Return the (x, y) coordinate for the center point of the cell that contains the specified text.  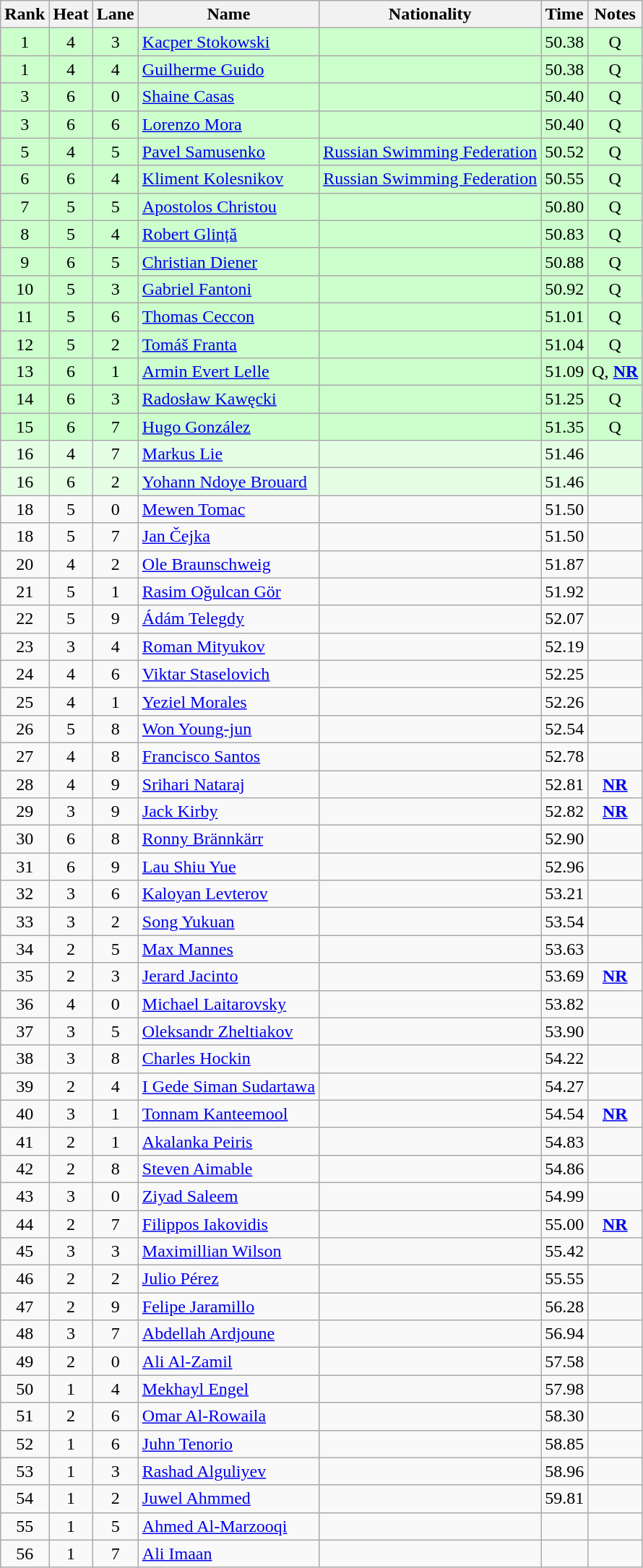
58.85 (565, 1444)
Tomáš Franta (228, 345)
29 (25, 812)
Juhn Tenorio (228, 1444)
56.94 (565, 1334)
58.30 (565, 1416)
38 (25, 1059)
Apostolos Christou (228, 207)
31 (25, 867)
Nationality (431, 14)
Ali Al-Zamil (228, 1361)
Heat (71, 14)
46 (25, 1279)
Markus Lie (228, 454)
53.82 (565, 1004)
53.69 (565, 976)
Kliment Kolesnikov (228, 179)
I Gede Siman Sudartawa (228, 1086)
Name (228, 14)
51.04 (565, 345)
Time (565, 14)
54.54 (565, 1114)
57.58 (565, 1361)
52.07 (565, 619)
Lorenzo Mora (228, 124)
39 (25, 1086)
36 (25, 1004)
52.19 (565, 646)
51 (25, 1416)
Ádám Telegdy (228, 619)
Christian Diener (228, 261)
50.55 (565, 179)
51.92 (565, 592)
Gabriel Fantoni (228, 289)
28 (25, 784)
32 (25, 894)
57.98 (565, 1389)
51.35 (565, 427)
52.81 (565, 784)
53 (25, 1471)
35 (25, 976)
50.88 (565, 261)
37 (25, 1031)
56.28 (565, 1307)
Pavel Samusenko (228, 152)
Jack Kirby (228, 812)
Viktar Staselovich (228, 674)
43 (25, 1196)
Felipe Jaramillo (228, 1307)
Robert Glință (228, 234)
30 (25, 839)
Ole Braunschweig (228, 564)
51.01 (565, 316)
Ronny Brännkärr (228, 839)
51.25 (565, 399)
Notes (616, 14)
52.90 (565, 839)
Omar Al-Rowaila (228, 1416)
Lane (116, 14)
54.27 (565, 1086)
50 (25, 1389)
Roman Mityukov (228, 646)
Yeziel Morales (228, 701)
50.52 (565, 152)
45 (25, 1252)
50.80 (565, 207)
Mewen Tomac (228, 509)
55.55 (565, 1279)
54.99 (565, 1196)
Julio Pérez (228, 1279)
54 (25, 1499)
55.42 (565, 1252)
14 (25, 399)
44 (25, 1224)
Abdellah Ardjoune (228, 1334)
Tonnam Kanteemool (228, 1114)
52.25 (565, 674)
34 (25, 949)
33 (25, 922)
12 (25, 345)
20 (25, 564)
Yohann Ndoye Brouard (228, 482)
Song Yukuan (228, 922)
Filippos Iakovidis (228, 1224)
Michael Laitarovsky (228, 1004)
Jerard Jacinto (228, 976)
Rashad Alguliyev (228, 1471)
47 (25, 1307)
Steven Aimable (228, 1169)
24 (25, 674)
Maximillian Wilson (228, 1252)
Kacper Stokowski (228, 42)
Kaloyan Levterov (228, 894)
13 (25, 372)
52.78 (565, 756)
Thomas Ceccon (228, 316)
53.21 (565, 894)
53.63 (565, 949)
Won Young-jun (228, 729)
56 (25, 1554)
55.00 (565, 1224)
54.86 (565, 1169)
27 (25, 756)
10 (25, 289)
Oleksandr Zheltiakov (228, 1031)
15 (25, 427)
Jan Čejka (228, 537)
Ahmed Al-Marzooqi (228, 1526)
Rasim Oğulcan Gör (228, 592)
Armin Evert Lelle (228, 372)
Francisco Santos (228, 756)
26 (25, 729)
41 (25, 1141)
Ziyad Saleem (228, 1196)
49 (25, 1361)
54.83 (565, 1141)
Lau Shiu Yue (228, 867)
Ali Imaan (228, 1554)
59.81 (565, 1499)
Srihari Nataraj (228, 784)
Guilherme Guido (228, 69)
51.09 (565, 372)
52.96 (565, 867)
Mekhayl Engel (228, 1389)
50.83 (565, 234)
52.26 (565, 701)
53.90 (565, 1031)
42 (25, 1169)
11 (25, 316)
25 (25, 701)
Q, NR (616, 372)
Radosław Kawęcki (228, 399)
50.92 (565, 289)
51.87 (565, 564)
48 (25, 1334)
Max Mannes (228, 949)
Charles Hockin (228, 1059)
23 (25, 646)
53.54 (565, 922)
52 (25, 1444)
52.82 (565, 812)
54.22 (565, 1059)
22 (25, 619)
52.54 (565, 729)
Akalanka Peiris (228, 1141)
58.96 (565, 1471)
Rank (25, 14)
Hugo González (228, 427)
21 (25, 592)
Juwel Ahmmed (228, 1499)
Shaine Casas (228, 97)
40 (25, 1114)
55 (25, 1526)
